Output the [X, Y] coordinate of the center of the cell containing the given text.  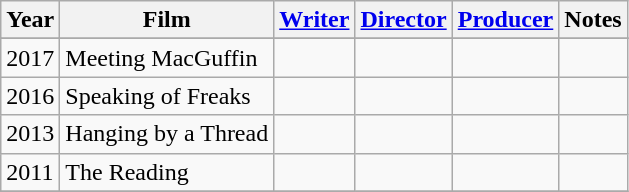
Writer [314, 20]
The Reading [167, 172]
Speaking of Freaks [167, 96]
Meeting MacGuffin [167, 58]
Hanging by a Thread [167, 134]
2016 [30, 96]
2013 [30, 134]
Director [404, 20]
Producer [506, 20]
2017 [30, 58]
Year [30, 20]
2011 [30, 172]
Film [167, 20]
Notes [593, 20]
